Provide the [X, Y] coordinate of the cell's center where the given text is located.  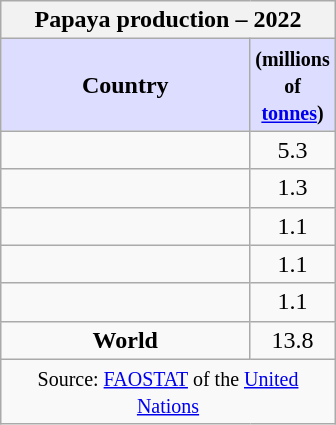
(millions of tonnes) [293, 85]
5.3 [293, 150]
Source: FAOSTAT of the United Nations [168, 392]
Country [126, 85]
13.8 [293, 340]
1.3 [293, 188]
World [126, 340]
Papaya production – 2022 [168, 20]
